Extract the (X, Y) coordinate from the center of the cell holding the provided text.  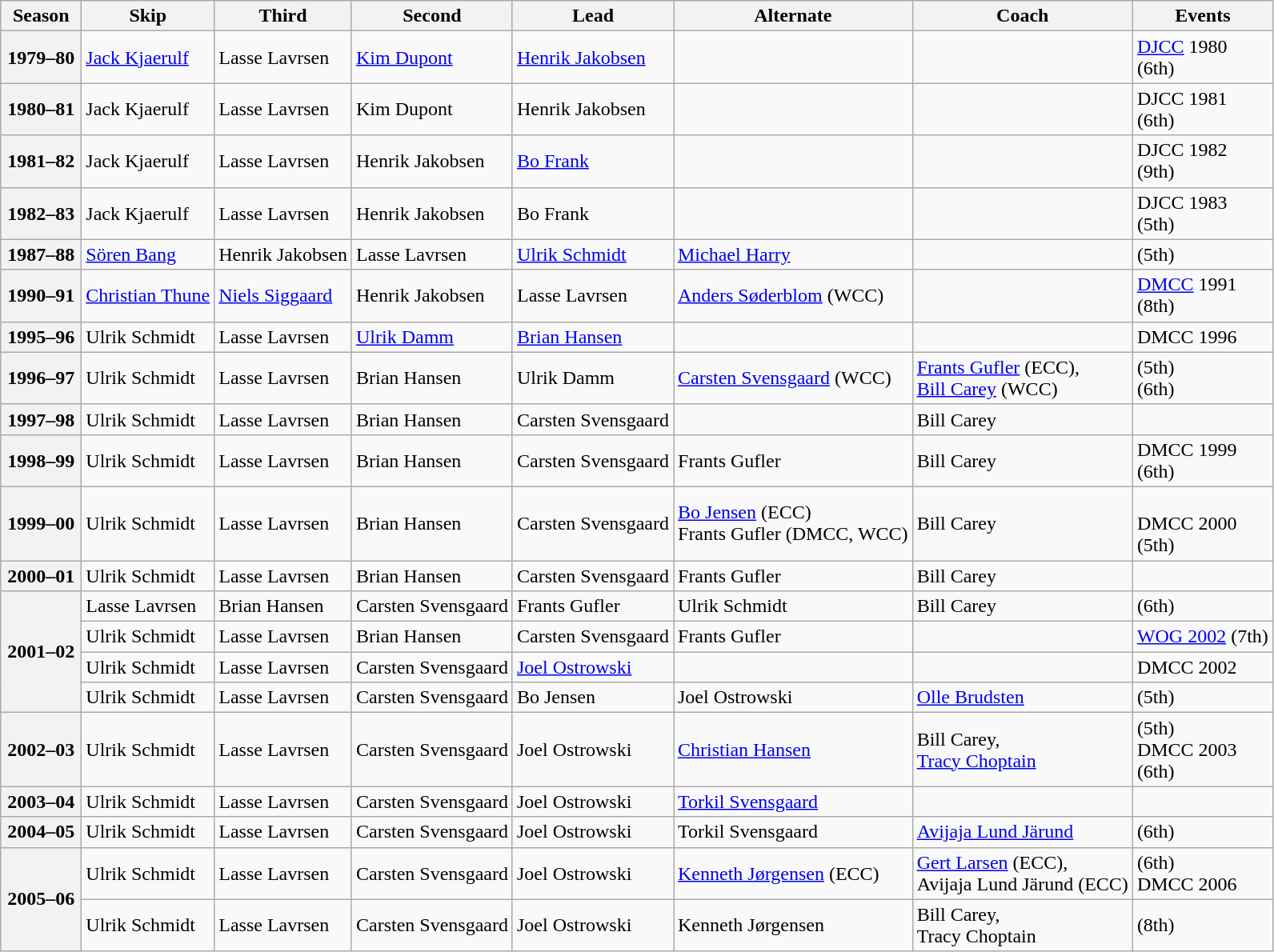
DMCC 1999 (6th) (1202, 461)
Events (1202, 16)
Season (42, 16)
WOG 2002 (7th) (1202, 637)
1980–81 (42, 109)
DJCC 1980 (6th) (1202, 58)
1982–83 (42, 213)
1998–99 (42, 461)
2005–06 (42, 899)
DMCC 2002 (1202, 667)
Skip (148, 16)
Lead (592, 16)
2004–05 (42, 832)
2001–02 (42, 652)
DJCC 1981 (6th) (1202, 109)
Sören Bang (148, 254)
Olle Brudsten (1023, 698)
1981–82 (42, 162)
DJCC 1983 (5th) (1202, 213)
Third (283, 16)
2003–04 (42, 802)
1987–88 (42, 254)
(8th) (1202, 925)
1996–97 (42, 378)
Avijaja Lund Järund (1023, 832)
Anders Søderblom (WCC) (794, 296)
2002–03 (42, 750)
1995–96 (42, 337)
Kenneth Jørgensen (794, 925)
Kenneth Jørgensen (ECC) (794, 874)
1999–00 (42, 523)
Second (432, 16)
1990–91 (42, 296)
(5th) (6th) (1202, 378)
Bo Jensen (592, 698)
Michael Harry (794, 254)
Gert Larsen (ECC),Avijaja Lund Järund (ECC) (1023, 874)
Bo Jensen (ECC)Frants Gufler (DMCC, WCC) (794, 523)
1997–98 (42, 419)
DMCC 2000 (5th) (1202, 523)
Carsten Svensgaard (WCC) (794, 378)
Frants Gufler (ECC),Bill Carey (WCC) (1023, 378)
2000–01 (42, 575)
DJCC 1982 (9th) (1202, 162)
Christian Hansen (794, 750)
Alternate (794, 16)
DMCC 1991 (8th) (1202, 296)
Coach (1023, 16)
(5th)DMCC 2003 (6th) (1202, 750)
Niels Siggaard (283, 296)
Christian Thune (148, 296)
(6th)DMCC 2006 (1202, 874)
DMCC 1996 (1202, 337)
1979–80 (42, 58)
